Output the (x, y) coordinate of the center of the cell containing the given text.  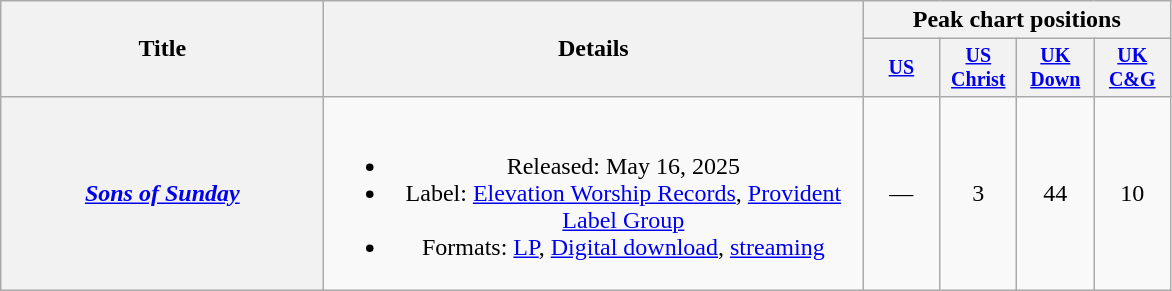
UKDown (1056, 68)
USChrist (978, 68)
10 (1132, 193)
44 (1056, 193)
Peak chart positions (1017, 20)
3 (978, 193)
Sons of Sunday (162, 193)
UKC&G (1132, 68)
Released: May 16, 2025Label: Elevation Worship Records, Provident Label GroupFormats: LP, Digital download, streaming (594, 193)
US (902, 68)
— (902, 193)
Details (594, 49)
Title (162, 49)
